Capture the cell that displays the provided text and extract its [X, Y] central coordinate. 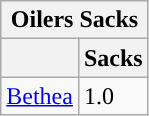
Oilers Sacks [74, 20]
1.0 [113, 96]
Sacks [113, 58]
Bethea [40, 96]
